Output the (X, Y) coordinate of the center of the cell containing the given text.  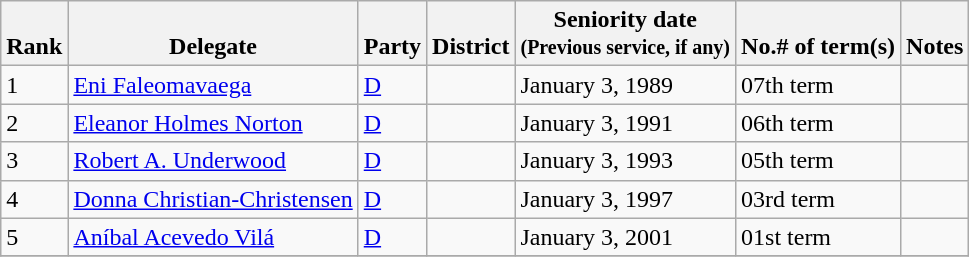
1 (34, 85)
2 (34, 123)
Donna Christian-Christensen (213, 199)
Delegate (213, 34)
Rank (34, 34)
Party (392, 34)
Eleanor Holmes Norton (213, 123)
05th term (818, 161)
07th term (818, 85)
Notes (935, 34)
No.# of term(s) (818, 34)
01st term (818, 237)
5 (34, 237)
Aníbal Acevedo Vilá (213, 237)
06th term (818, 123)
January 3, 2001 (626, 237)
3 (34, 161)
Eni Faleomavaega (213, 85)
Robert A. Underwood (213, 161)
January 3, 1989 (626, 85)
Seniority date(Previous service, if any) (626, 34)
January 3, 1993 (626, 161)
January 3, 1991 (626, 123)
4 (34, 199)
03rd term (818, 199)
January 3, 1997 (626, 199)
District (471, 34)
